Extract the (x, y) coordinate from the center of the cell holding the provided text.  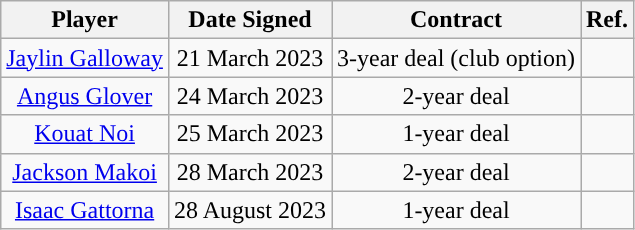
Ref. (606, 20)
Date Signed (250, 20)
21 March 2023 (250, 58)
Kouat Noi (85, 134)
28 March 2023 (250, 172)
Player (85, 20)
Jaylin Galloway (85, 58)
Isaac Gattorna (85, 210)
Angus Glover (85, 96)
Contract (456, 20)
3-year deal (club option) (456, 58)
28 August 2023 (250, 210)
Jackson Makoi (85, 172)
25 March 2023 (250, 134)
24 March 2023 (250, 96)
